From the cell containing the given text, extract its center point as (X, Y) coordinate. 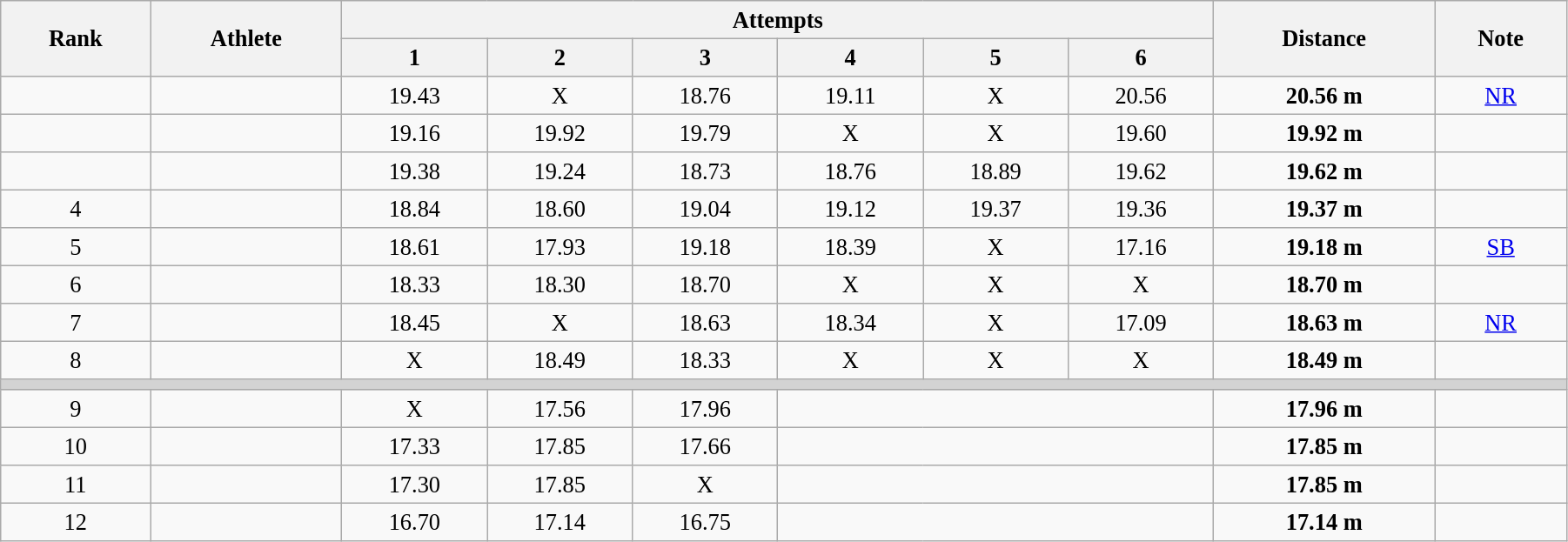
18.89 (995, 171)
3 (705, 57)
SB (1501, 247)
18.45 (414, 323)
12 (76, 522)
19.24 (560, 171)
19.11 (851, 95)
16.70 (414, 522)
18.34 (851, 323)
17.96 m (1324, 409)
9 (76, 409)
19.62 m (1324, 171)
17.16 (1142, 247)
Attempts (778, 19)
18.30 (560, 284)
18.63 (705, 323)
10 (76, 446)
Rank (76, 38)
17.96 (705, 409)
19.04 (705, 209)
17.56 (560, 409)
20.56 m (1324, 95)
19.92 m (1324, 133)
18.63 m (1324, 323)
1 (414, 57)
20.56 (1142, 95)
7 (76, 323)
17.14 (560, 522)
19.79 (705, 133)
8 (76, 360)
19.18 m (1324, 247)
18.49 m (1324, 360)
2 (560, 57)
17.93 (560, 247)
18.73 (705, 171)
18.70 (705, 284)
19.37 (995, 209)
18.39 (851, 247)
18.49 (560, 360)
19.18 (705, 247)
19.37 m (1324, 209)
17.66 (705, 446)
Distance (1324, 38)
18.61 (414, 247)
18.70 m (1324, 284)
Athlete (246, 38)
19.43 (414, 95)
Note (1501, 38)
19.36 (1142, 209)
17.09 (1142, 323)
18.60 (560, 209)
19.12 (851, 209)
11 (76, 485)
19.38 (414, 171)
17.30 (414, 485)
17.14 m (1324, 522)
19.60 (1142, 133)
18.84 (414, 209)
19.62 (1142, 171)
19.16 (414, 133)
17.33 (414, 446)
16.75 (705, 522)
19.92 (560, 133)
